Scan for the cell matching the given text and deliver its (X, Y) coordinate at center. 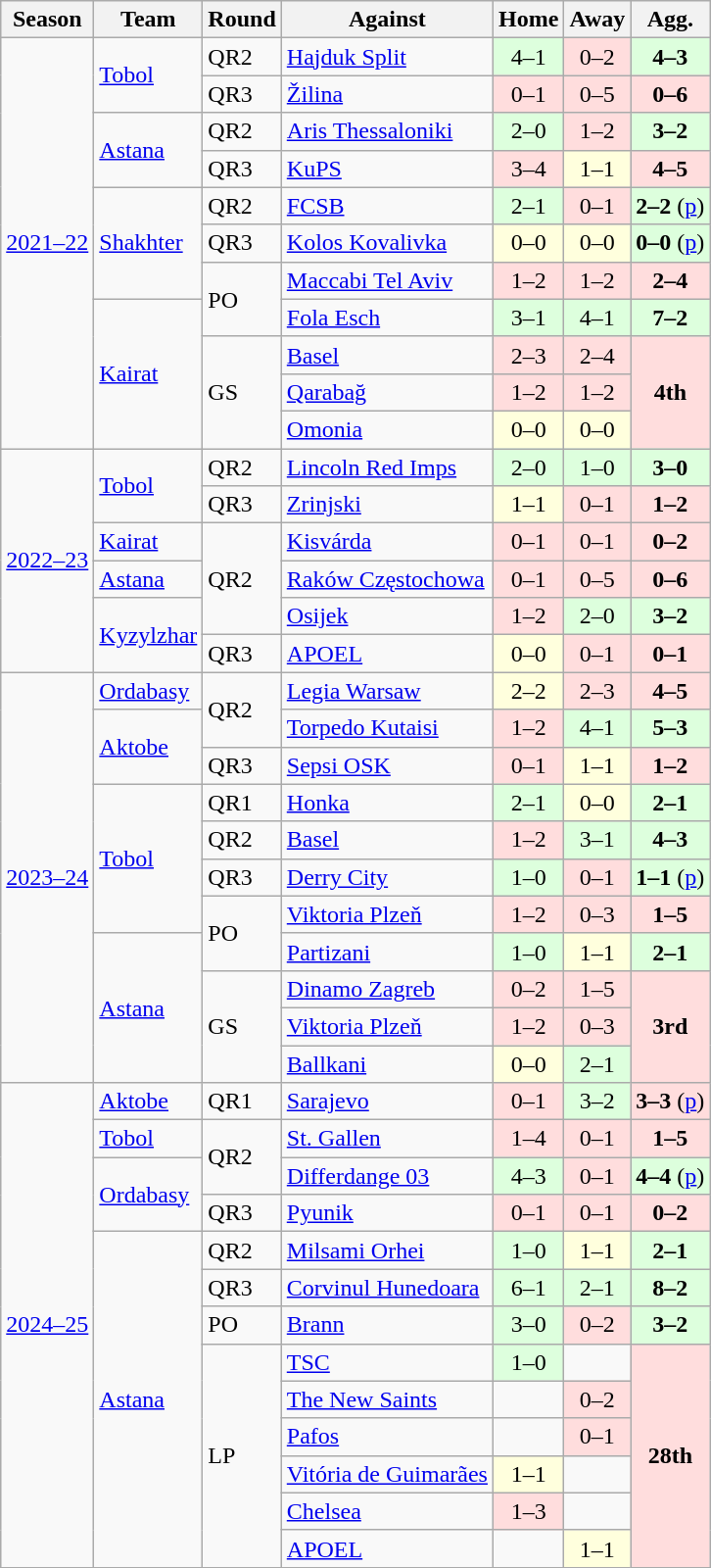
Fola Esch (387, 318)
Maccabi Tel Aviv (387, 280)
Kisvárda (387, 542)
Pyunik (387, 1213)
1–1 (p) (670, 877)
Partizani (387, 952)
Brann (387, 1325)
3–3 (p) (670, 1102)
7–2 (670, 318)
Kyzylzhar (149, 635)
Zrinjski (387, 505)
Torpedo Kutaisi (387, 728)
0–0 (p) (670, 243)
Qarabağ (387, 392)
3–4 (528, 169)
2–2 (p) (670, 206)
Against (387, 20)
The New Saints (387, 1399)
Chelsea (387, 1511)
28th (670, 1455)
Season (47, 20)
4th (670, 392)
Pafos (387, 1437)
Corvinul Hunedoara (387, 1288)
Milsami Orhei (387, 1250)
Legia Warsaw (387, 691)
1–4 (528, 1139)
1–3 (528, 1511)
LP (242, 1455)
Osijek (387, 616)
TSC (387, 1362)
2021–22 (47, 243)
Raków Częstochowa (387, 579)
Dinamo Zagreb (387, 989)
Team (149, 20)
5–3 (670, 728)
Shakhter (149, 243)
2–2 (528, 691)
8–2 (670, 1288)
Žilina (387, 94)
Away (597, 20)
Honka (387, 803)
Hajduk Split (387, 57)
Sepsi OSK (387, 765)
Kolos Kovalivka (387, 243)
Vitória de Guimarães (387, 1474)
Aris Thessaloniki (387, 131)
Agg. (670, 20)
2024–25 (47, 1325)
2022–23 (47, 561)
Home (528, 20)
Sarajevo (387, 1102)
Ballkani (387, 1063)
4–4 (p) (670, 1176)
3rd (670, 1026)
KuPS (387, 169)
2023–24 (47, 878)
Round (242, 20)
FCSB (387, 206)
Derry City (387, 877)
6–1 (528, 1288)
Differdange 03 (387, 1176)
Lincoln Red Imps (387, 467)
Omonia (387, 429)
St. Gallen (387, 1139)
